Pinpoint the cell where the given text exists, returning its (X, Y) midpoint coordinate. 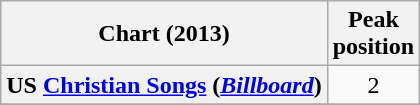
US Christian Songs (Billboard) (164, 85)
Peakposition (373, 34)
2 (373, 85)
Chart (2013) (164, 34)
